From the cell containing the given text, extract its center point as [x, y] coordinate. 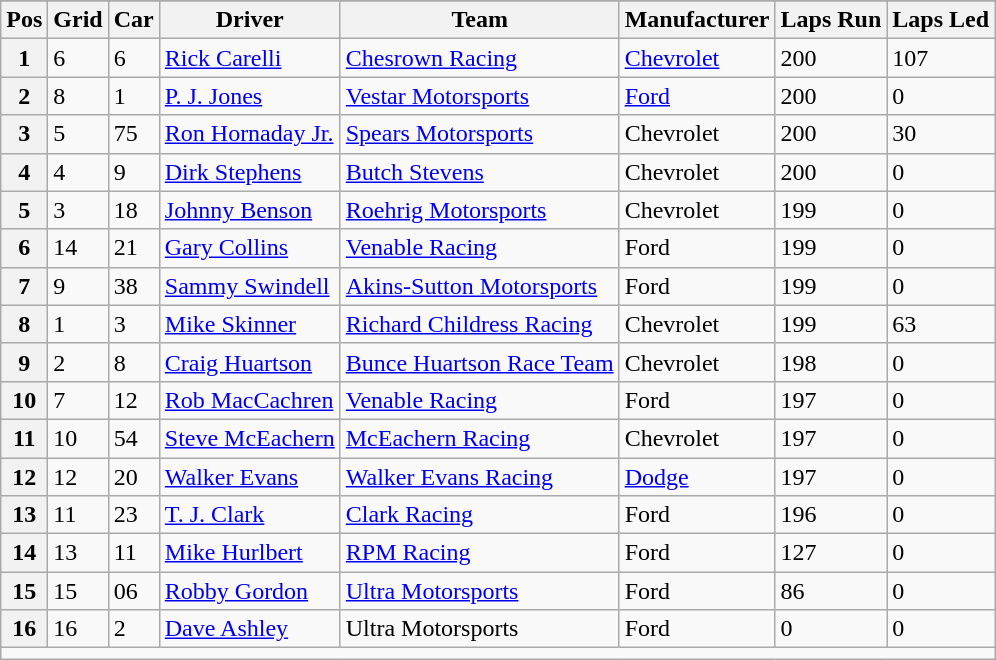
20 [134, 477]
Steve McEachern [250, 438]
T. J. Clark [250, 515]
23 [134, 515]
127 [831, 553]
30 [941, 134]
38 [134, 286]
Ron Hornaday Jr. [250, 134]
Butch Stevens [480, 172]
Walker Evans Racing [480, 477]
18 [134, 210]
63 [941, 324]
Johnny Benson [250, 210]
Dave Ashley [250, 629]
198 [831, 362]
107 [941, 58]
Vestar Motorsports [480, 96]
RPM Racing [480, 553]
Craig Huartson [250, 362]
21 [134, 248]
196 [831, 515]
06 [134, 591]
Akins-Sutton Motorsports [480, 286]
Rick Carelli [250, 58]
Driver [250, 20]
Pos [24, 20]
Manufacturer [697, 20]
Richard Childress Racing [480, 324]
Rob MacCachren [250, 400]
Car [134, 20]
Sammy Swindell [250, 286]
86 [831, 591]
Mike Hurlbert [250, 553]
54 [134, 438]
Roehrig Motorsports [480, 210]
Walker Evans [250, 477]
Spears Motorsports [480, 134]
Gary Collins [250, 248]
Chesrown Racing [480, 58]
Clark Racing [480, 515]
Laps Led [941, 20]
Dodge [697, 477]
75 [134, 134]
Grid [78, 20]
Robby Gordon [250, 591]
Dirk Stephens [250, 172]
Mike Skinner [250, 324]
Laps Run [831, 20]
McEachern Racing [480, 438]
Team [480, 20]
P. J. Jones [250, 96]
Bunce Huartson Race Team [480, 362]
